Find where the given text appears and provide that cell's center as (X, Y) coordinate. 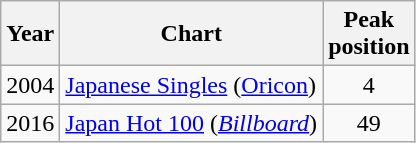
2016 (30, 123)
Chart (192, 34)
Japanese Singles (Oricon) (192, 85)
Peakposition (369, 34)
49 (369, 123)
Japan Hot 100 (Billboard) (192, 123)
Year (30, 34)
2004 (30, 85)
4 (369, 85)
